Identify which cell holds the provided text, then report its [X, Y] central coordinate. 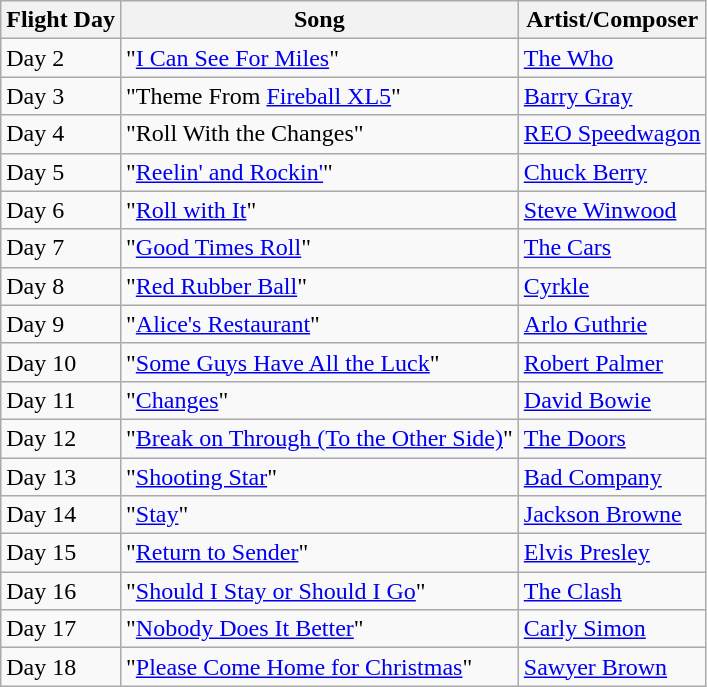
Day 6 [61, 210]
Day 17 [61, 629]
The Who [612, 58]
Day 8 [61, 286]
The Clash [612, 591]
Day 4 [61, 134]
Day 15 [61, 553]
David Bowie [612, 400]
"Roll with It" [319, 210]
Cyrkle [612, 286]
Day 7 [61, 248]
"Good Times Roll" [319, 248]
Day 16 [61, 591]
The Cars [612, 248]
"Red Rubber Ball" [319, 286]
Chuck Berry [612, 172]
"Some Guys Have All the Luck" [319, 362]
"Alice's Restaurant" [319, 324]
"Reelin' and Rockin'" [319, 172]
Steve Winwood [612, 210]
Day 10 [61, 362]
REO Speedwagon [612, 134]
"Stay" [319, 515]
"Return to Sender" [319, 553]
"Should I Stay or Should I Go" [319, 591]
Barry Gray [612, 96]
Carly Simon [612, 629]
The Doors [612, 438]
Arlo Guthrie [612, 324]
Elvis Presley [612, 553]
Day 5 [61, 172]
Day 13 [61, 477]
Day 2 [61, 58]
Sawyer Brown [612, 667]
"Please Come Home for Christmas" [319, 667]
"Roll With the Changes" [319, 134]
Jackson Browne [612, 515]
"I Can See For Miles" [319, 58]
Robert Palmer [612, 362]
Flight Day [61, 20]
Day 14 [61, 515]
Day 12 [61, 438]
"Break on Through (To the Other Side)" [319, 438]
Day 18 [61, 667]
Day 3 [61, 96]
Day 11 [61, 400]
Day 9 [61, 324]
Bad Company [612, 477]
Song [319, 20]
"Changes" [319, 400]
"Nobody Does It Better" [319, 629]
"Theme From Fireball XL5" [319, 96]
Artist/Composer [612, 20]
"Shooting Star" [319, 477]
